Provide the (X, Y) coordinate of the cell's center where the given text is located.  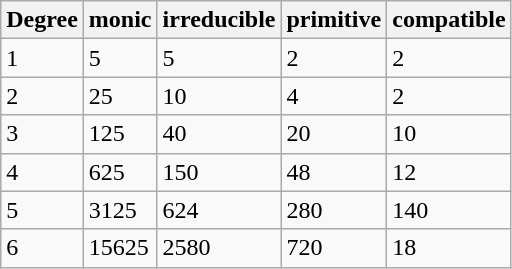
3 (42, 134)
6 (42, 248)
3125 (120, 210)
20 (334, 134)
primitive (334, 20)
2580 (219, 248)
18 (449, 248)
12 (449, 172)
140 (449, 210)
irreducible (219, 20)
48 (334, 172)
1 (42, 58)
15625 (120, 248)
625 (120, 172)
Degree (42, 20)
125 (120, 134)
40 (219, 134)
compatible (449, 20)
280 (334, 210)
25 (120, 96)
720 (334, 248)
150 (219, 172)
624 (219, 210)
monic (120, 20)
